Locate the cell with the specified text and output its (X, Y) center coordinate. 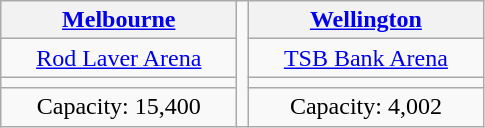
Wellington (366, 20)
TSB Bank Arena (366, 58)
Capacity: 15,400 (119, 107)
Capacity: 4,002 (366, 107)
Rod Laver Arena (119, 58)
Melbourne (119, 20)
